Provide the (x, y) coordinate of the cell's center where the given text is located.  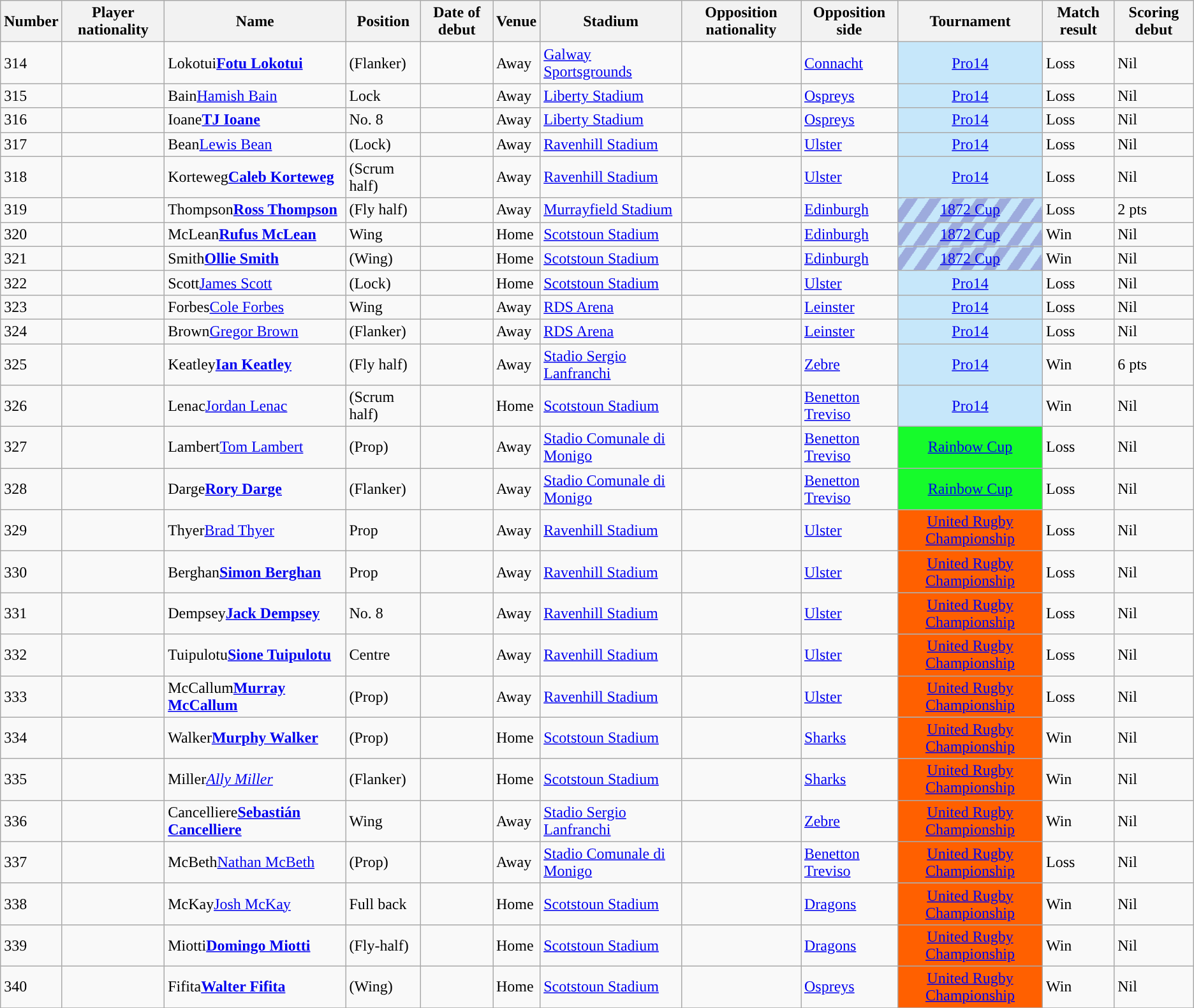
330 (31, 572)
327 (31, 448)
326 (31, 406)
Match result (1078, 22)
Player nationality (113, 22)
322 (31, 283)
BainHamish Bain (255, 96)
Opposition side (850, 22)
BrownGregor Brown (255, 331)
Date of debut (457, 22)
Full back (383, 903)
McCallumMurray McCallum (255, 697)
Scoring debut (1154, 22)
315 (31, 96)
MillerAlly Miller (255, 780)
Name (255, 22)
314 (31, 63)
LenacJordan Lenac (255, 406)
Centre (383, 655)
LokotuiFotu Lokotui (255, 63)
IoaneTJ Ioane (255, 120)
CancelliereSebastián Cancelliere (255, 820)
318 (31, 177)
Opposition nationality (741, 22)
BeanLewis Bean (255, 144)
ThompsonRoss Thompson (255, 210)
340 (31, 986)
Stadium (611, 22)
TuipulotuSione Tuipulotu (255, 655)
Position (383, 22)
321 (31, 258)
Lock (383, 96)
McKayJosh McKay (255, 903)
319 (31, 210)
KeatleyIan Keatley (255, 364)
6 pts (1154, 364)
316 (31, 120)
324 (31, 331)
FifitaWalter Fifita (255, 986)
McLeanRufus McLean (255, 234)
329 (31, 531)
335 (31, 780)
334 (31, 737)
MiottiDomingo Miotti (255, 945)
Number (31, 22)
333 (31, 697)
332 (31, 655)
BerghanSimon Berghan (255, 572)
ForbesCole Forbes (255, 307)
Venue (516, 22)
337 (31, 863)
SmithOllie Smith (255, 258)
2 pts (1154, 210)
ScottJames Scott (255, 283)
Murrayfield Stadium (611, 210)
336 (31, 820)
328 (31, 489)
DempseyJack Dempsey (255, 614)
323 (31, 307)
317 (31, 144)
320 (31, 234)
(Fly-half) (383, 945)
McBethNathan McBeth (255, 863)
339 (31, 945)
331 (31, 614)
WalkerMurphy Walker (255, 737)
325 (31, 364)
Galway Sportsgrounds (611, 63)
338 (31, 903)
Connacht (850, 63)
ThyerBrad Thyer (255, 531)
DargeRory Darge (255, 489)
KortewegCaleb Korteweg (255, 177)
Tournament (969, 22)
LambertTom Lambert (255, 448)
